Capture the cell that displays the provided text and extract its [x, y] central coordinate. 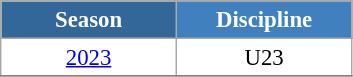
Discipline [264, 20]
Season [89, 20]
U23 [264, 58]
2023 [89, 58]
